From the cell containing the given text, extract its center point as (X, Y) coordinate. 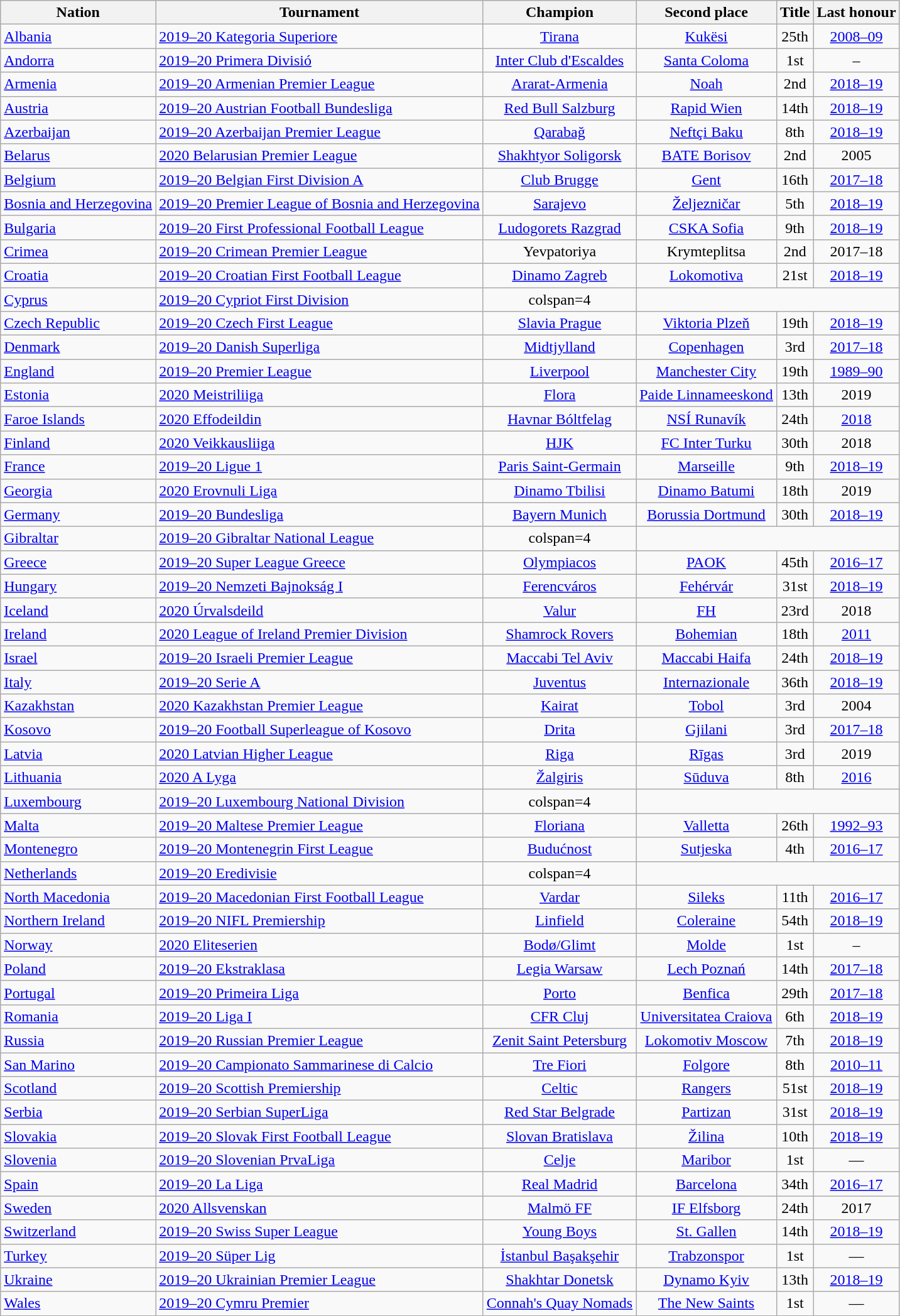
36th (795, 682)
Tre Fiori (559, 1065)
7th (795, 1040)
Vardar (559, 897)
Serbia (78, 1112)
Montenegro (78, 849)
Hungary (78, 586)
2019–20 Campionato Sammarinese di Calcio (320, 1065)
St. Gallen (707, 1232)
2019–20 Danish Superliga (320, 347)
Finland (78, 443)
2019–20 Azerbaijan Premier League (320, 132)
Paide Linnameeskond (707, 395)
2019–20 Crimean Premier League (320, 251)
2019–20 Israeli Premier League (320, 658)
Viktoria Plzeň (707, 324)
2020 Veikkausliiga (320, 443)
2019–20 La Liga (320, 1184)
2019–20 Armenian Premier League (320, 84)
Netherlands (78, 873)
10th (795, 1136)
Title (795, 13)
Linfield (559, 921)
Maribor (707, 1160)
Riga (559, 754)
North Macedonia (78, 897)
25th (795, 36)
2019–20 Belgian First Division A (320, 180)
2008–09 (857, 36)
Midtjylland (559, 347)
Slovakia (78, 1136)
Turkey (78, 1256)
Budućnost (559, 849)
Andorra (78, 60)
Northern Ireland (78, 921)
Yevpatoriya (559, 251)
2019–20 Super League Greece (320, 562)
Gjilani (707, 730)
45th (795, 562)
NSÍ Runavík (707, 419)
England (78, 371)
2019–20 Swiss Super League (320, 1232)
Sutjeska (707, 849)
Ukraine (78, 1280)
Real Madrid (559, 1184)
Russia (78, 1040)
Olympiacos (559, 562)
Porto (559, 992)
France (78, 467)
Tournament (320, 13)
Last honour (857, 13)
11th (795, 897)
Israel (78, 658)
2004 (857, 706)
2019–20 Macedonian First Football League (320, 897)
2019–20 First Professional Football League (320, 227)
Romania (78, 1016)
Slavia Prague (559, 324)
Malmö FF (559, 1208)
2016 (857, 778)
Denmark (78, 347)
Kazakhstan (78, 706)
Crimea (78, 251)
Young Boys (559, 1232)
2019–20 Luxembourg National Division (320, 802)
Ireland (78, 634)
Rīgas (707, 754)
Germany (78, 514)
34th (795, 1184)
Željezničar (707, 204)
Sweden (78, 1208)
Juventus (559, 682)
6th (795, 1016)
2019–20 Ukrainian Premier League (320, 1280)
Sūduva (707, 778)
2019–20 Liga I (320, 1016)
2010–11 (857, 1065)
FH (707, 610)
Czech Republic (78, 324)
Shakhtyor Soligorsk (559, 156)
2020 Erovnuli Liga (320, 491)
2020 Allsvenskan (320, 1208)
Cyprus (78, 300)
Ferencváros (559, 586)
Rapid Wien (707, 108)
Kukësi (707, 36)
Latvia (78, 754)
2020 A Lyga (320, 778)
Rangers (707, 1089)
Lokomotiva (707, 275)
Dinamo Tbilisi (559, 491)
2019–20 Slovak First Football League (320, 1136)
Ararat-Armenia (559, 84)
Krymteplitsa (707, 251)
51st (795, 1089)
Gent (707, 180)
Connah's Quay Nomads (559, 1303)
2019–20 Croatian First Football League (320, 275)
5th (795, 204)
Azerbaijan (78, 132)
CFR Cluj (559, 1016)
Albania (78, 36)
Legia Warsaw (559, 969)
Tirana (559, 36)
2019–20 Montenegrin First League (320, 849)
Slovenia (78, 1160)
Trabzonspor (707, 1256)
The New Saints (707, 1303)
Kosovo (78, 730)
Internazionale (707, 682)
Neftçi Baku (707, 132)
23rd (795, 610)
2020 Effodeildin (320, 419)
Universitatea Craiova (707, 1016)
1989–90 (857, 371)
Greece (78, 562)
Poland (78, 969)
29th (795, 992)
Italy (78, 682)
2019–20 Kategoria Superiore (320, 36)
Norway (78, 945)
2019–20 Premier League (320, 371)
Gibraltar (78, 538)
26th (795, 825)
2019–20 Serie A (320, 682)
2020 League of Ireland Premier Division (320, 634)
Champion (559, 13)
Shakhtar Donetsk (559, 1280)
Žalgiris (559, 778)
2019–20 Primera Divisió (320, 60)
Coleraine (707, 921)
Faroe Islands (78, 419)
2017 (857, 1208)
Celje (559, 1160)
İstanbul Başakşehir (559, 1256)
Paris Saint-Germain (559, 467)
Sarajevo (559, 204)
Inter Club d'Escaldes (559, 60)
Luxembourg (78, 802)
Valletta (707, 825)
Ludogorets Razgrad (559, 227)
Nation (78, 13)
Estonia (78, 395)
Tobol (707, 706)
2019–20 Slovenian PrvaLiga (320, 1160)
Belgium (78, 180)
Noah (707, 84)
Austria (78, 108)
2019–20 Cypriot First Division (320, 300)
San Marino (78, 1065)
Second place (707, 13)
Belarus (78, 156)
2019–20 Scottish Premiership (320, 1089)
2019–20 Czech First League (320, 324)
2019–20 Premier League of Bosnia and Herzegovina (320, 204)
Manchester City (707, 371)
Sileks (707, 897)
1992–93 (857, 825)
Slovan Bratislava (559, 1136)
2020 Úrvalsdeild (320, 610)
2019–20 Gibraltar National League (320, 538)
Maccabi Tel Aviv (559, 658)
Scotland (78, 1089)
2020 Meistriliiga (320, 395)
Red Bull Salzburg (559, 108)
Lithuania (78, 778)
Maccabi Haifa (707, 658)
2019–20 Cymru Premier (320, 1303)
Celtic (559, 1089)
Armenia (78, 84)
Malta (78, 825)
HJK (559, 443)
Croatia (78, 275)
Qarabağ (559, 132)
Drita (559, 730)
Borussia Dortmund (707, 514)
Bayern Munich (559, 514)
Marseille (707, 467)
2019–20 Eredivisie (320, 873)
2019–20 Football Superleague of Kosovo (320, 730)
Barcelona (707, 1184)
2019–20 Austrian Football Bundesliga (320, 108)
2019–20 Maltese Premier League (320, 825)
Bodø/Glimt (559, 945)
2020 Eliteserien (320, 945)
2019–20 Ekstraklasa (320, 969)
FC Inter Turku (707, 443)
Valur (559, 610)
Partizan (707, 1112)
Fehérvár (707, 586)
Molde (707, 945)
2019–20 Süper Lig (320, 1256)
Folgore (707, 1065)
2005 (857, 156)
Bosnia and Herzegovina (78, 204)
Bohemian (707, 634)
Switzerland (78, 1232)
16th (795, 180)
Lech Poznań (707, 969)
2019–20 Nemzeti Bajnokság I (320, 586)
2019–20 Ligue 1 (320, 467)
2019–20 Bundesliga (320, 514)
Copenhagen (707, 347)
IF Elfsborg (707, 1208)
Portugal (78, 992)
2020 Latvian Higher League (320, 754)
Havnar Bóltfelag (559, 419)
Floriana (559, 825)
2019–20 Primeira Liga (320, 992)
Flora (559, 395)
Zenit Saint Petersburg (559, 1040)
Red Star Belgrade (559, 1112)
Iceland (78, 610)
Kairat (559, 706)
2019–20 NIFL Premiership (320, 921)
PAOK (707, 562)
Spain (78, 1184)
Dinamo Zagreb (559, 275)
2020 Kazakhstan Premier League (320, 706)
Lokomotiv Moscow (707, 1040)
2020 Belarusian Premier League (320, 156)
Club Brugge (559, 180)
Santa Coloma (707, 60)
Dinamo Batumi (707, 491)
CSKA Sofia (707, 227)
2019–20 Russian Premier League (320, 1040)
4th (795, 849)
Georgia (78, 491)
Žilina (707, 1136)
BATE Borisov (707, 156)
Wales (78, 1303)
2011 (857, 634)
Liverpool (559, 371)
Bulgaria (78, 227)
Benfica (707, 992)
54th (795, 921)
2019–20 Serbian SuperLiga (320, 1112)
Shamrock Rovers (559, 634)
Dynamo Kyiv (707, 1280)
21st (795, 275)
